Extract the [X, Y] coordinate from the center of the cell holding the provided text.  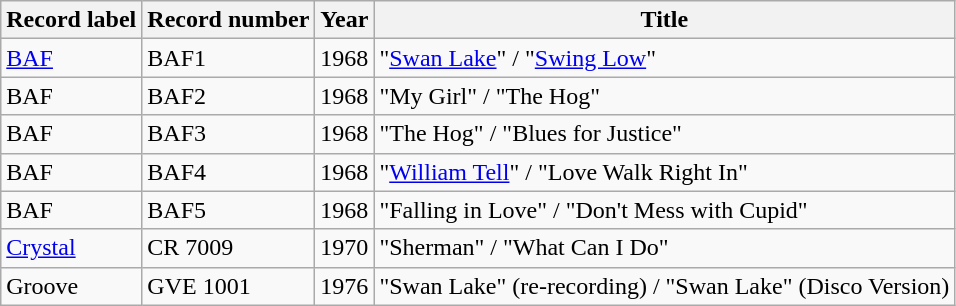
Crystal [72, 248]
Groove [72, 286]
BAF1 [228, 58]
"Swan Lake" (re-recording) / "Swan Lake" (Disco Version) [664, 286]
BAF5 [228, 210]
"Sherman" / "What Can I Do" [664, 248]
1970 [344, 248]
Title [664, 20]
1976 [344, 286]
"William Tell" / "Love Walk Right In" [664, 172]
Record number [228, 20]
"My Girl" / "The Hog" [664, 96]
GVE 1001 [228, 286]
"Swan Lake" / "Swing Low" [664, 58]
"The Hog" / "Blues for Justice" [664, 134]
"Falling in Love" / "Don't Mess with Cupid" [664, 210]
BAF4 [228, 172]
Record label [72, 20]
BAF2 [228, 96]
CR 7009 [228, 248]
BAF3 [228, 134]
Year [344, 20]
